Capture the cell that displays the provided text and extract its [X, Y] central coordinate. 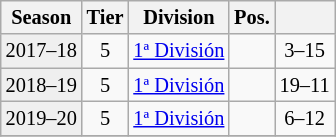
19–11 [305, 85]
Division [178, 17]
6–12 [305, 118]
2019–20 [42, 118]
3–15 [305, 51]
Pos. [252, 17]
Tier [106, 17]
Season [42, 17]
2018–19 [42, 85]
2017–18 [42, 51]
